Detect which cell encompasses the target text, then output its (X, Y) center coordinate. 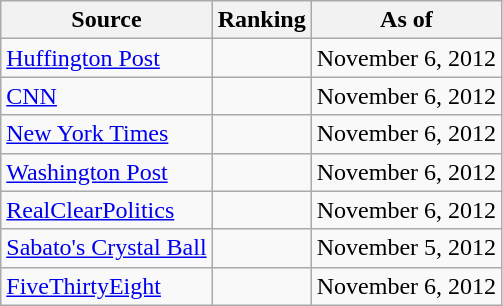
Source (106, 20)
CNN (106, 96)
RealClearPolitics (106, 210)
Washington Post (106, 172)
As of (406, 20)
Sabato's Crystal Ball (106, 248)
November 5, 2012 (406, 248)
FiveThirtyEight (106, 286)
Ranking (262, 20)
New York Times (106, 134)
Huffington Post (106, 58)
